Return (X, Y) of the center of cell containing provided text 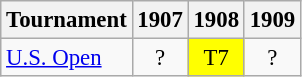
Tournament (66, 20)
U.S. Open (66, 58)
1908 (216, 20)
1909 (272, 20)
1907 (160, 20)
T7 (216, 58)
